Return the (X, Y) coordinate for the center point of the cell that contains the specified text.  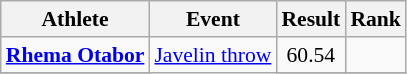
Event (212, 19)
Result (310, 19)
Javelin throw (212, 55)
Athlete (76, 19)
Rank (376, 19)
60.54 (310, 55)
Rhema Otabor (76, 55)
